From the cell containing the given text, extract its center point as (x, y) coordinate. 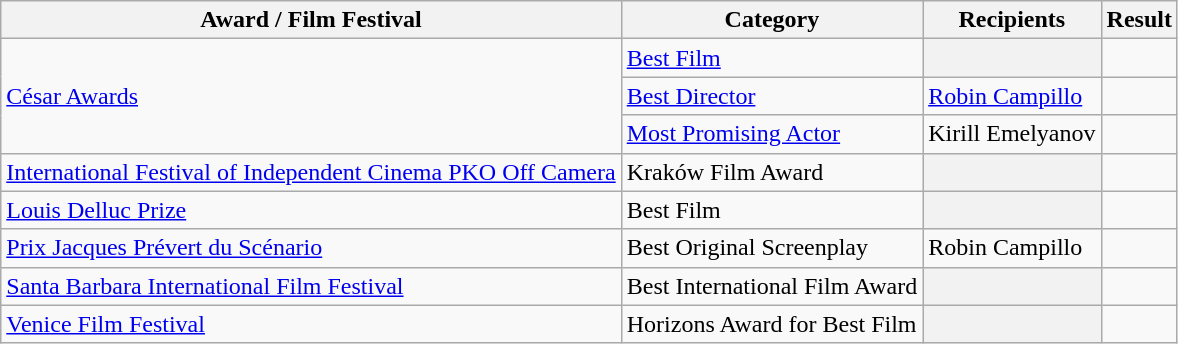
Kraków Film Award (772, 172)
Venice Film Festival (311, 324)
Kirill Emelyanov (1012, 134)
César Awards (311, 96)
Recipients (1012, 20)
Category (772, 20)
Award / Film Festival (311, 20)
Santa Barbara International Film Festival (311, 286)
Best Director (772, 96)
Result (1139, 20)
Best International Film Award (772, 286)
International Festival of Independent Cinema PKO Off Camera (311, 172)
Louis Delluc Prize (311, 210)
Horizons Award for Best Film (772, 324)
Best Original Screenplay (772, 248)
Prix Jacques Prévert du Scénario (311, 248)
Most Promising Actor (772, 134)
